Search for the cell housing the specified text and yield its (X, Y) center coordinate. 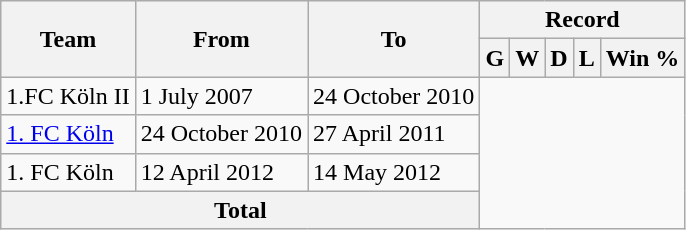
Team (68, 39)
12 April 2012 (221, 172)
Win % (642, 58)
1 July 2007 (221, 96)
1.FC Köln II (68, 96)
To (394, 39)
L (586, 58)
From (221, 39)
27 April 2011 (394, 134)
Total (240, 210)
W (528, 58)
G (495, 58)
14 May 2012 (394, 172)
Record (582, 20)
D (559, 58)
